Search for the cell housing the specified text and yield its [x, y] center coordinate. 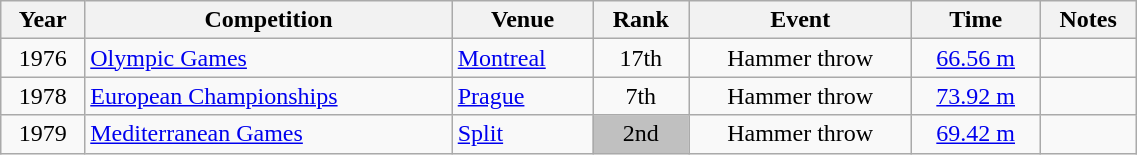
1978 [43, 96]
Mediterranean Games [268, 134]
1976 [43, 58]
66.56 m [976, 58]
Event [800, 20]
Time [976, 20]
Split [522, 134]
Year [43, 20]
European Championships [268, 96]
1979 [43, 134]
Rank [640, 20]
69.42 m [976, 134]
Montreal [522, 58]
73.92 m [976, 96]
Olympic Games [268, 58]
Notes [1088, 20]
7th [640, 96]
Prague [522, 96]
Competition [268, 20]
17th [640, 58]
2nd [640, 134]
Venue [522, 20]
